Provide the [X, Y] coordinate of the cell's center where the given text is located.  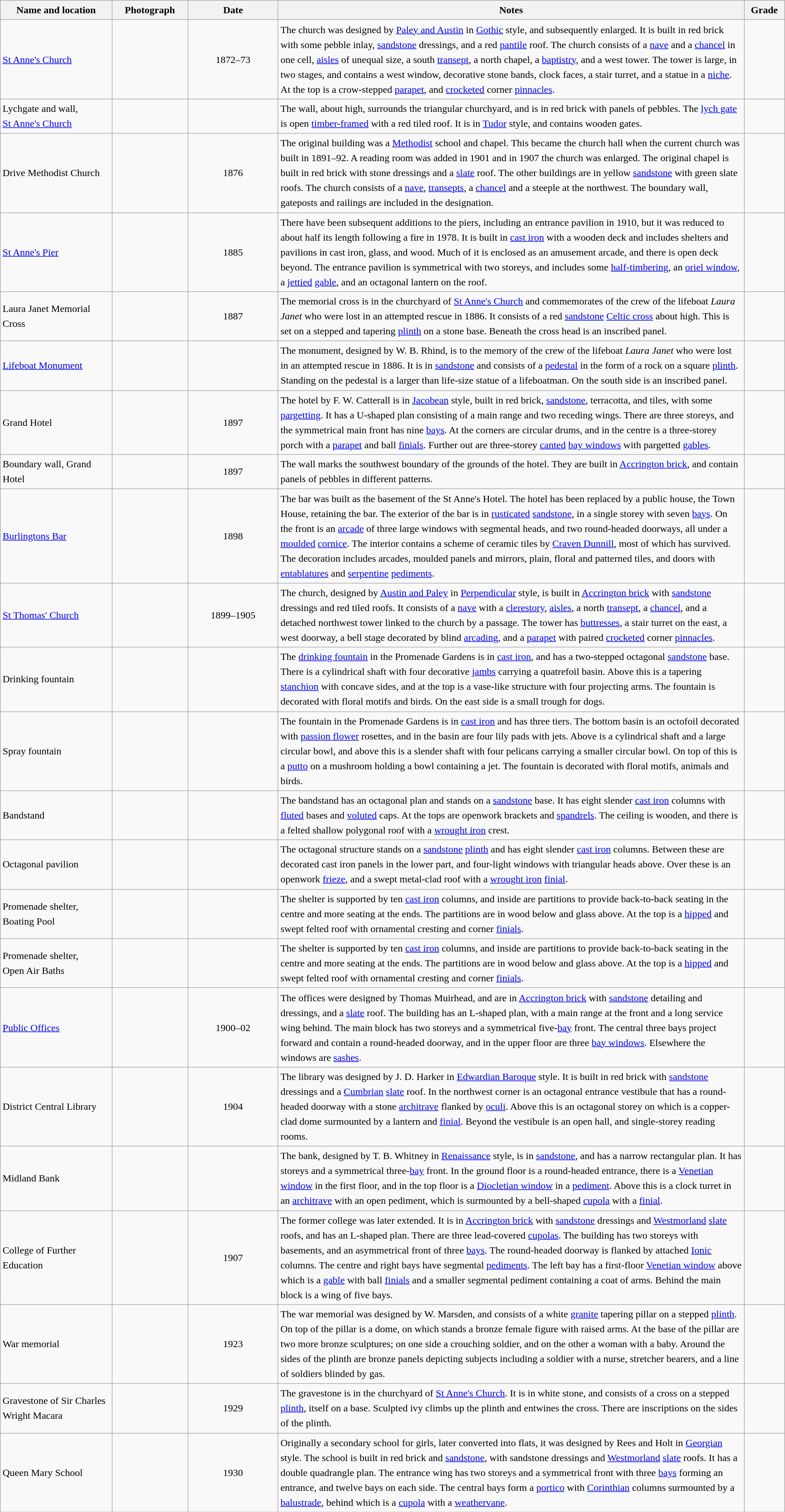
1923 [233, 1344]
College of Further Education [56, 1258]
Gravestone of Sir Charles Wright Macara [56, 1408]
Promenade shelter,Boating Pool [56, 914]
St Anne's Pier [56, 252]
1876 [233, 173]
Name and location [56, 10]
1899–1905 [233, 615]
Photograph [150, 10]
1887 [233, 316]
Bandstand [56, 815]
Drive Methodist Church [56, 173]
1900–02 [233, 1027]
Grade [764, 10]
1904 [233, 1107]
1930 [233, 1472]
Grand Hotel [56, 423]
Date [233, 10]
Midland Bank [56, 1178]
Burlingtons Bar [56, 536]
District Central Library [56, 1107]
Notes [511, 10]
1907 [233, 1258]
War memorial [56, 1344]
1872–73 [233, 60]
Public Offices [56, 1027]
Queen Mary School [56, 1472]
1898 [233, 536]
Spray fountain [56, 751]
Promenade shelter,Open Air Baths [56, 964]
Octagonal pavilion [56, 865]
Lifeboat Monument [56, 365]
Drinking fountain [56, 679]
1885 [233, 252]
Boundary wall, Grand Hotel [56, 471]
St Thomas' Church [56, 615]
1929 [233, 1408]
St Anne's Church [56, 60]
Lychgate and wall,St Anne's Church [56, 116]
Laura Janet Memorial Cross [56, 316]
